For the text-containing cell, return its midpoint in [X, Y] coordinate format. 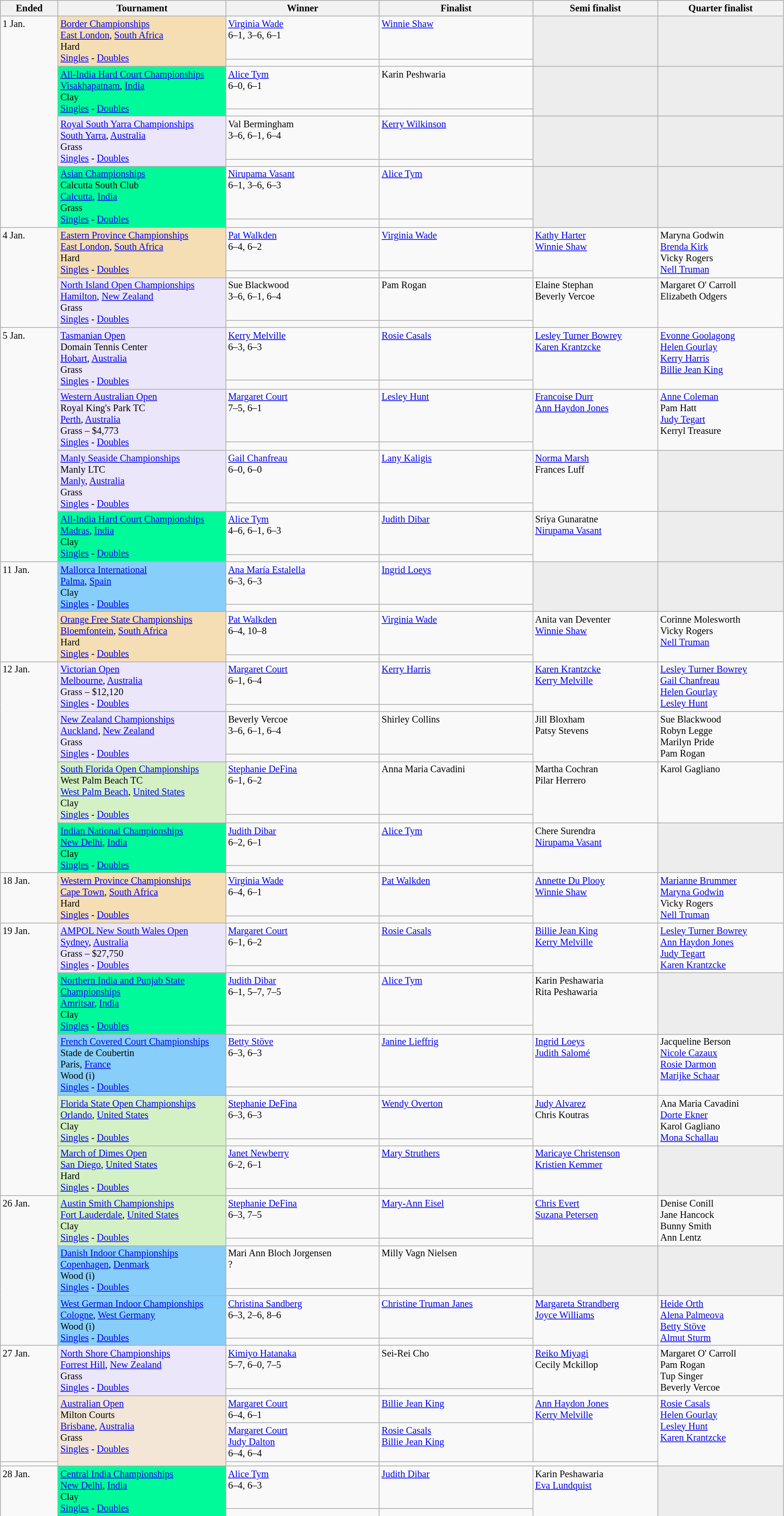
Anita van Deventer Winnie Shaw [596, 636]
Maryna Godwin Brenda Kirk Vicky Rogers Nell Truman [721, 253]
Danish Indoor ChampionshipsCopenhagen, DenmarkWood (i)Singles - Doubles [142, 1270]
Quarter finalist [721, 8]
26 Jan. [29, 1270]
French Covered Court ChampionshipsStade de CoubertinParis, FranceWood (i)Singles - Doubles [142, 1065]
Jacqueline Berson Nicole Cazaux Rosie Darmon Marijke Schaar [721, 1065]
Betty Stöve6–3, 6–3 [303, 1060]
Virginia Wade6–1, 3–6, 6–1 [303, 37]
Asian Championships Calcutta South Club Calcutta, IndiaGrassSingles - Doubles [142, 197]
Corinne Molesworth Vicky Rogers Nell Truman [721, 636]
Margaret Court6–1, 6–4 [303, 683]
1 Jan. [29, 122]
Kerry Wilkinson [456, 137]
Reiko Miyagi Cecily Mckillop [596, 1370]
South Florida Open Championships West Palm Beach TC West Palm Beach, United StatesClaySingles - Doubles [142, 792]
Nirupama Vasant6–1, 3–6, 6–3 [303, 192]
Pat Walkden6–4, 6–2 [303, 249]
Lesley Turner Bowrey Gail Chanfreau Helen Gourlay Lesley Hunt [721, 687]
Stephanie DeFina 6–1, 6–2 [303, 787]
Florida State Open ChampionshipsOrlando, United StatesClaySingles - Doubles [142, 1120]
Pam Rogan [456, 299]
Margaret Court 6–4, 6–1 [303, 1409]
Shirley Collins [456, 733]
Judy Alvarez Chris Koutras [596, 1120]
Austin Smith ChampionshipsFort Lauderdale, United StatesClaySingles - Doubles [142, 1220]
Victorian Open Melbourne, AustraliaGrass – $12,120Singles - Doubles [142, 687]
Ended [29, 8]
5 Jan. [29, 445]
Indian National ChampionshipsNew Delhi, IndiaClaySingles - Doubles [142, 848]
Manly Seaside ChampionshipsManly LTC Manly, AustraliaGrassSingles - Doubles [142, 481]
Val Bermingham3–6, 6–1, 6–4 [303, 137]
Sriya Gunaratne Nirupama Vasant [596, 537]
Norma Marsh Frances Luff [596, 481]
Gail Chanfreau6–0, 6–0 [303, 476]
Royal South Yarra ChampionshipsSouth Yarra, AustraliaGrassSingles - Doubles [142, 141]
Tournament [142, 8]
Central India ChampionshipsNew Delhi, IndiaClaySingles - Doubles [142, 1491]
Border ChampionshipsEast London, South AfricaHardSingles - Doubles [142, 41]
Margaret Court6–1, 6–2 [303, 944]
Janine Lieffrig [456, 1060]
Kathy Harter Winnie Shaw [596, 253]
Kerry Melville6–3, 6–3 [303, 354]
11 Jan. [29, 611]
19 Jan. [29, 1059]
Denise Conill Jane Hancock Bunny Smith Ann Lentz [721, 1220]
Heide Orth Alena Palmeova Betty Stöve Almut Sturm [721, 1321]
Francoise Durr Ann Haydon Jones [596, 420]
27 Jan. [29, 1403]
Tasmanian Open Domain Tennis Center Hobart, AustraliaGrassSingles - Doubles [142, 358]
Elaine Stephan Beverly Vercoe [596, 302]
Winner [303, 8]
Christine Truman Janes [456, 1317]
Rosie Casals Helen Gourlay Lesley Hunt Karen Krantzcke [721, 1431]
Chris Evert Suzana Petersen [596, 1220]
Milly Vagn Nielsen [456, 1267]
Virginia Wade6–4, 6–1 [303, 894]
Judith Dibar6–2, 6–1 [303, 844]
North Island Open ChampionshipsHamilton, New ZealandGrassSingles - Doubles [142, 302]
Mary-Ann Eisel [456, 1216]
Anne Coleman Pam Hatt Judy Tegart Kerryl Treasure [721, 420]
Western Province ChampionshipsCape Town, South AfricaHardSingles - Doubles [142, 898]
Sue Blackwood Robyn Legge Marilyn Pride Pam Rogan [721, 737]
Northern India and Punjab State ChampionshipsAmritsar, IndiaClaySingles - Doubles [142, 1004]
Janet Newberry6–2, 6–1 [303, 1167]
Margaret Court7–5, 6–1 [303, 415]
Sue Blackwood3–6, 6–1, 6–4 [303, 299]
Kimiyo Hatanaka5–7, 6–0, 7–5 [303, 1366]
West German Indoor ChampionshipsCologne, West GermanyWood (i)Singles - Doubles [142, 1321]
Australian OpenMilton CourtsBrisbane, AustraliaGrassSingles - Doubles [142, 1431]
Rosie Casals Billie Jean King [456, 1442]
Alice Tym6–4, 6–3 [303, 1487]
Ann Haydon Jones Kerry Melville [596, 1428]
Lesley Hunt [456, 415]
Ana Maria Cavadini Dorte Ekner Karol Gagliano Mona Schallau [721, 1120]
Eastern Province ChampionshipsEast London, South AfricaHardSingles - Doubles [142, 253]
All-India Hard Court Championships Visakhapatnam, IndiaClaySingles - Doubles [142, 91]
Margaret Court Judy Dalton 6–4, 6–4 [303, 1442]
12 Jan. [29, 767]
Ingrid Loeys [456, 583]
4 Jan. [29, 277]
Alice Tym4–6, 6–1, 6–3 [303, 533]
Lesley Turner Bowrey Ann Haydon Jones Judy Tegart Karen Krantzcke [721, 948]
Pat Walkden6–4, 10–8 [303, 633]
Martha Cochran Pilar Herrero [596, 792]
28 Jan. [29, 1491]
AMPOL New South Wales OpenSydney, AustraliaGrass – $27,750Singles - Doubles [142, 948]
Mari Ann Bloch Jorgensen? [303, 1267]
Sei-Rei Cho [456, 1366]
Winnie Shaw [456, 37]
Wendy Overton [456, 1117]
Beverly Vercoe3–6, 6–1, 6–4 [303, 733]
Semi finalist [596, 8]
March of Dimes OpenSan Diego, United StatesHardSingles - Doubles [142, 1171]
Billie Jean King [456, 1409]
North Shore ChampionshipsForrest Hill, New ZealandGrassSingles - Doubles [142, 1370]
Chere Surendra Nirupama Vasant [596, 848]
Karin Peshwaria [456, 88]
Margareta Strandberg Joyce Williams [596, 1321]
New Zealand ChampionshipsAuckland, New ZealandGrassSingles - Doubles [142, 737]
Mallorca International Palma, SpainClaySingles - Doubles [142, 587]
Karol Gagliano [721, 792]
Stephanie DeFina6–3, 7–5 [303, 1216]
Billie Jean King Kerry Melville [596, 948]
Western Australian OpenRoyal King's Park TC Perth, AustraliaGrass – $4,773Singles - Doubles [142, 420]
Margaret O' Carroll Elizabeth Odgers [721, 302]
Stephanie DeFina 6–3, 6–3 [303, 1117]
Maricaye ChristensonKristien Kemmer [596, 1171]
Alice Tym6–0, 6–1 [303, 88]
Kerry Harris [456, 683]
Margaret O' Carroll Pam Rogan Tup Singer Beverly Vercoe [721, 1370]
Christina Sandberg6–3, 2–6, 8–6 [303, 1317]
Lesley Turner Bowrey Karen Krantzcke [596, 358]
18 Jan. [29, 898]
Finalist [456, 8]
Anna Maria Cavadini [456, 787]
Ana María Estalella6–3, 6–3 [303, 583]
Evonne Goolagong Helen Gourlay Kerry Harris Billie Jean King [721, 358]
Ingrid Loeys Judith Salomé [596, 1065]
Jill Bloxham Patsy Stevens [596, 737]
Mary Struthers [456, 1167]
Pat Walkden [456, 894]
Karen Krantzcke Kerry Melville [596, 687]
Annette Du Plooy Winnie Shaw [596, 898]
Orange Free State ChampionshipsBloemfontein, South AfricaHardSingles - Doubles [142, 636]
All-India Hard Court ChampionshipsMadras, IndiaClaySingles - Doubles [142, 537]
Judith Dibar6–1, 5–7, 7–5 [303, 999]
Lany Kaligis [456, 476]
Karin Peshawaria Rita Peshawaria [596, 1004]
Karin Peshawaria Eva Lundquist [596, 1491]
Marianne Brummer Maryna Godwin Vicky Rogers Nell Truman [721, 898]
